Find where the given text appears and provide that cell's center as (X, Y) coordinate. 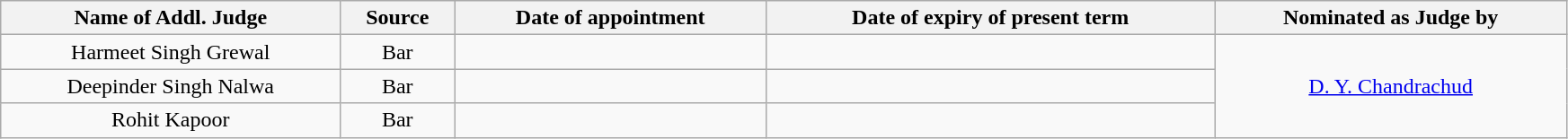
Harmeet Singh Grewal (171, 52)
Name of Addl. Judge (171, 18)
D. Y. Chandrachud (1391, 86)
Source (397, 18)
Nominated as Judge by (1391, 18)
Rohit Kapoor (171, 120)
Deepinder Singh Nalwa (171, 86)
Date of appointment (611, 18)
Date of expiry of present term (990, 18)
